Locate the cell with the specified text and output its (X, Y) center coordinate. 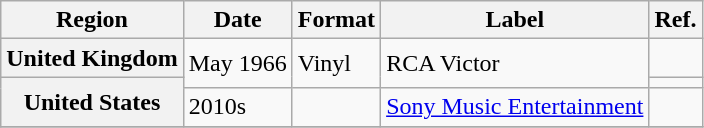
Format (336, 20)
Date (238, 20)
Label (515, 20)
Ref. (676, 20)
United States (92, 102)
2010s (238, 107)
Vinyl (336, 64)
Sony Music Entertainment (515, 107)
United Kingdom (92, 58)
RCA Victor (515, 64)
Region (92, 20)
May 1966 (238, 64)
